Detect which cell encompasses the target text, then output its (X, Y) center coordinate. 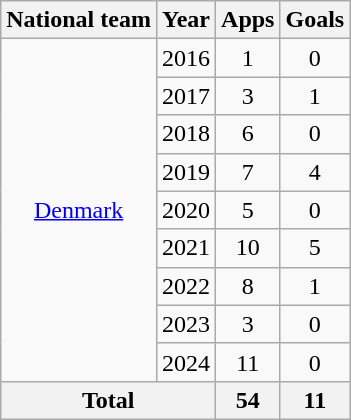
2021 (186, 248)
7 (248, 172)
2022 (186, 286)
6 (248, 134)
2024 (186, 362)
2017 (186, 96)
Goals (315, 20)
2023 (186, 324)
Apps (248, 20)
Denmark (79, 210)
2016 (186, 58)
4 (315, 172)
2018 (186, 134)
Total (108, 400)
2019 (186, 172)
2020 (186, 210)
Year (186, 20)
National team (79, 20)
8 (248, 286)
54 (248, 400)
10 (248, 248)
